Extract the [X, Y] coordinate from the center of the cell holding the provided text.  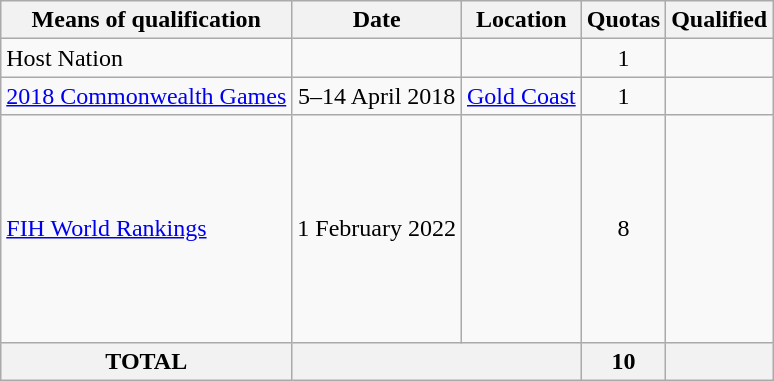
5–14 April 2018 [377, 96]
2018 Commonwealth Games [146, 96]
10 [623, 361]
Qualified [720, 20]
Gold Coast [521, 96]
1 February 2022 [377, 228]
TOTAL [146, 361]
Quotas [623, 20]
Location [521, 20]
8 [623, 228]
Means of qualification [146, 20]
Date [377, 20]
Host Nation [146, 58]
FIH World Rankings [146, 228]
